Search for the cell housing the specified text and yield its [X, Y] center coordinate. 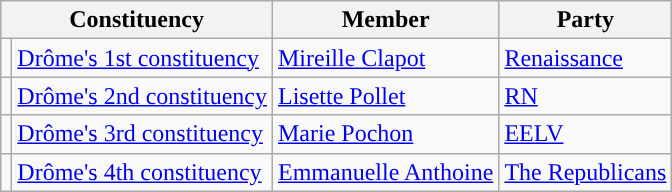
Member [385, 20]
The Republicans [586, 172]
Constituency [137, 20]
EELV [586, 134]
Drôme's 3rd constituency [142, 134]
Marie Pochon [385, 134]
Drôme's 2nd constituency [142, 96]
Drôme's 1st constituency [142, 58]
Renaissance [586, 58]
Lisette Pollet [385, 96]
RN [586, 96]
Mireille Clapot [385, 58]
Party [586, 20]
Emmanuelle Anthoine [385, 172]
Drôme's 4th constituency [142, 172]
